Search for the cell housing the specified text and yield its (X, Y) center coordinate. 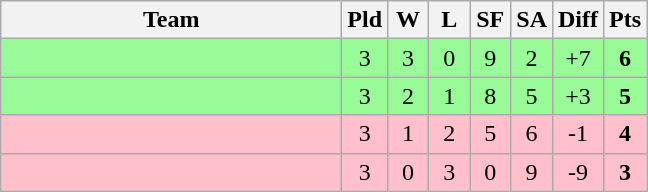
+7 (578, 58)
Diff (578, 20)
+3 (578, 96)
SA (532, 20)
Team (172, 20)
Pld (365, 20)
-1 (578, 134)
-9 (578, 172)
W (408, 20)
L (450, 20)
8 (490, 96)
SF (490, 20)
Pts (626, 20)
4 (626, 134)
